Determine the (x, y) coordinate at the center of the cell enclosing the given text.  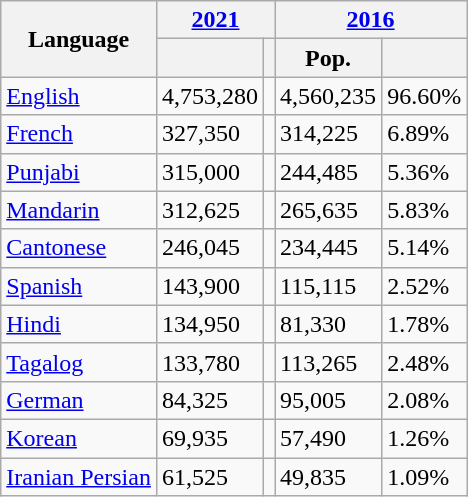
2.52% (424, 286)
113,265 (328, 362)
49,835 (328, 477)
2.08% (424, 400)
5.14% (424, 248)
Hindi (79, 324)
Mandarin (79, 210)
327,350 (210, 134)
English (79, 96)
134,950 (210, 324)
Pop. (328, 58)
French (79, 134)
6.89% (424, 134)
96.60% (424, 96)
314,225 (328, 134)
115,115 (328, 286)
133,780 (210, 362)
1.09% (424, 477)
234,445 (328, 248)
2021 (215, 20)
4,560,235 (328, 96)
Spanish (79, 286)
312,625 (210, 210)
Tagalog (79, 362)
84,325 (210, 400)
246,045 (210, 248)
69,935 (210, 438)
Korean (79, 438)
143,900 (210, 286)
5.83% (424, 210)
1.78% (424, 324)
2.48% (424, 362)
57,490 (328, 438)
Language (79, 39)
95,005 (328, 400)
265,635 (328, 210)
2016 (371, 20)
1.26% (424, 438)
Cantonese (79, 248)
Iranian Persian (79, 477)
4,753,280 (210, 96)
315,000 (210, 172)
Punjabi (79, 172)
German (79, 400)
244,485 (328, 172)
81,330 (328, 324)
5.36% (424, 172)
61,525 (210, 477)
